Extract the [x, y] coordinate from the center of the cell holding the provided text.  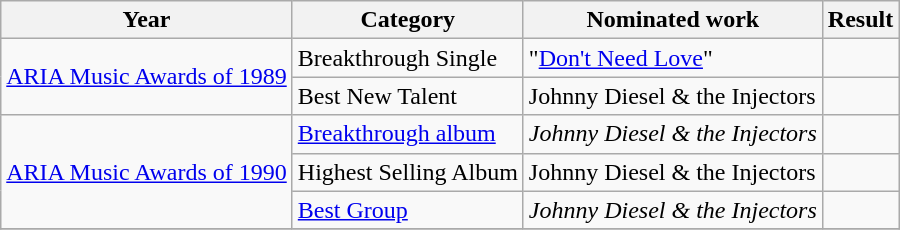
Breakthrough Single [408, 58]
ARIA Music Awards of 1989 [147, 77]
Category [408, 20]
Year [147, 20]
"Don't Need Love" [672, 58]
Breakthrough album [408, 134]
Best New Talent [408, 96]
ARIA Music Awards of 1990 [147, 172]
Highest Selling Album [408, 172]
Nominated work [672, 20]
Best Group [408, 210]
Result [860, 20]
